Capture the cell that displays the provided text and extract its (x, y) central coordinate. 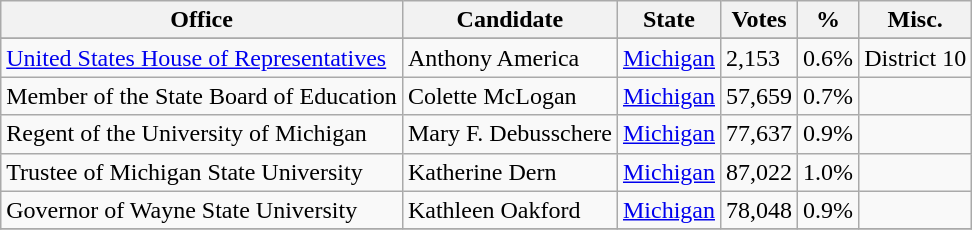
Katherine Dern (510, 172)
87,022 (760, 172)
Governor of Wayne State University (202, 210)
District 10 (916, 58)
0.7% (828, 96)
Misc. (916, 20)
Regent of the University of Michigan (202, 134)
United States House of Representatives (202, 58)
2,153 (760, 58)
57,659 (760, 96)
Anthony America (510, 58)
% (828, 20)
Candidate (510, 20)
Mary F. Debusschere (510, 134)
Office (202, 20)
0.6% (828, 58)
77,637 (760, 134)
Kathleen Oakford (510, 210)
Member of the State Board of Education (202, 96)
Votes (760, 20)
Trustee of Michigan State University (202, 172)
State (668, 20)
1.0% (828, 172)
78,048 (760, 210)
Colette McLogan (510, 96)
